Capture the cell that displays the provided text and extract its [x, y] central coordinate. 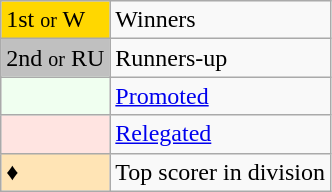
Top scorer in division [220, 172]
Winners [220, 20]
2nd or RU [56, 58]
Promoted [220, 96]
1st or W [56, 20]
Runners-up [220, 58]
Relegated [220, 134]
♦ [56, 172]
